Identify which cell holds the provided text, then report its (x, y) central coordinate. 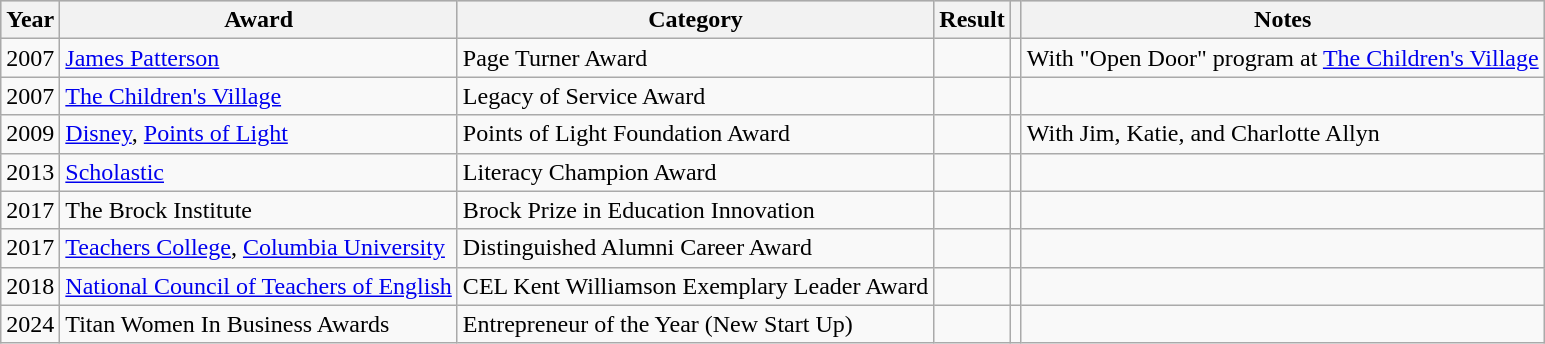
Page Turner Award (695, 58)
Scholastic (259, 172)
With Jim, Katie, and Charlotte Allyn (1282, 134)
Legacy of Service Award (695, 96)
2009 (30, 134)
Year (30, 20)
2024 (30, 324)
Literacy Champion Award (695, 172)
Award (259, 20)
National Council of Teachers of English (259, 286)
Teachers College, Columbia University (259, 248)
Points of Light Foundation Award (695, 134)
CEL Kent Williamson Exemplary Leader Award (695, 286)
Distinguished Alumni Career Award (695, 248)
Result (972, 20)
Brock Prize in Education Innovation (695, 210)
Category (695, 20)
The Children's Village (259, 96)
Titan Women In Business Awards (259, 324)
The Brock Institute (259, 210)
Entrepreneur of the Year (New Start Up) (695, 324)
With "Open Door" program at The Children's Village (1282, 58)
James Patterson (259, 58)
2013 (30, 172)
2018 (30, 286)
Disney, Points of Light (259, 134)
Notes (1282, 20)
